Scan for the cell matching the given text and deliver its (X, Y) coordinate at center. 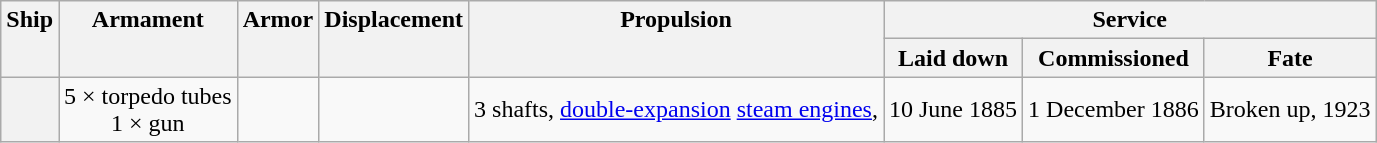
Fate (1290, 58)
Armor (278, 39)
Displacement (394, 39)
10 June 1885 (954, 110)
5 × torpedo tubes1 × gun (148, 110)
Propulsion (676, 39)
Broken up, 1923 (1290, 110)
1 December 1886 (1114, 110)
Armament (148, 39)
Commissioned (1114, 58)
Laid down (954, 58)
Ship (30, 39)
3 shafts, double-expansion steam engines, (676, 110)
Service (1130, 20)
